Capture the cell that displays the provided text and extract its [x, y] central coordinate. 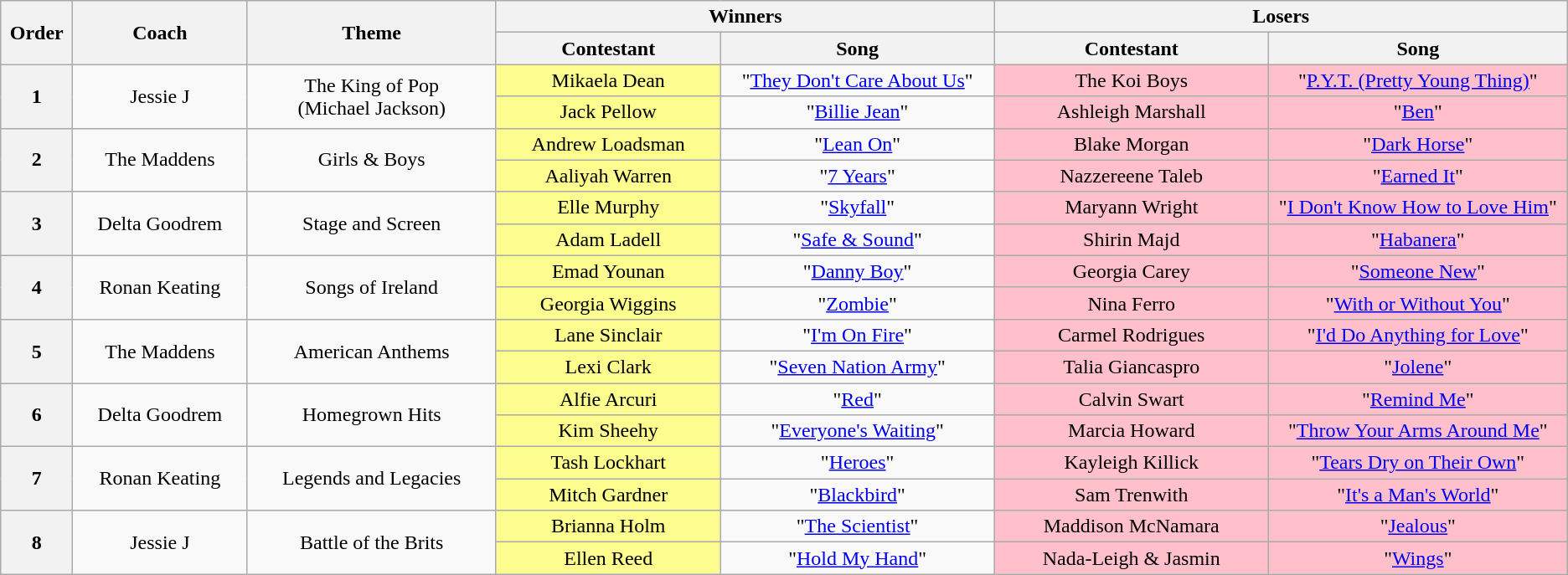
"Billie Jean" [858, 112]
Ashleigh Marshall [1131, 112]
Girls & Boys [372, 160]
"Heroes" [858, 463]
Adam Ladell [608, 239]
Legends and Legacies [372, 479]
"Tears Dry on Their Own" [1417, 463]
"Wings" [1417, 558]
Maddison McNamara [1131, 526]
Shirin Majd [1131, 239]
Elle Murphy [608, 208]
Losers [1281, 17]
7 [37, 479]
"The Scientist" [858, 526]
"Earned It" [1417, 176]
The King of Pop (Michael Jackson) [372, 96]
Winners [745, 17]
"With or Without You" [1417, 303]
"Jealous" [1417, 526]
Stage and Screen [372, 223]
Jack Pellow [608, 112]
"Ben" [1417, 112]
"Jolene" [1417, 367]
Theme [372, 33]
Talia Giancaspro [1131, 367]
Georgia Carey [1131, 271]
"7 Years" [858, 176]
"Someone New" [1417, 271]
3 [37, 223]
Aaliyah Warren [608, 176]
Nada-Leigh & Jasmin [1131, 558]
Sam Trenwith [1131, 495]
Nina Ferro [1131, 303]
Lexi Clark [608, 367]
Kayleigh Killick [1131, 463]
"Hold My Hand" [858, 558]
Brianna Holm [608, 526]
Order [37, 33]
Tash Lockhart [608, 463]
Carmel Rodrigues [1131, 335]
"It's a Man's World" [1417, 495]
"I'm On Fire" [858, 335]
Georgia Wiggins [608, 303]
"Remind Me" [1417, 399]
Emad Younan [608, 271]
Calvin Swart [1131, 399]
4 [37, 287]
The Koi Boys [1131, 80]
"Safe & Sound" [858, 239]
"Seven Nation Army" [858, 367]
6 [37, 415]
"Dark Horse" [1417, 144]
Blake Morgan [1131, 144]
"I Don't Know How to Love Him" [1417, 208]
"Danny Boy" [858, 271]
"They Don't Care About Us" [858, 80]
Lane Sinclair [608, 335]
Coach [160, 33]
8 [37, 542]
"P.Y.T. (Pretty Young Thing)" [1417, 80]
Nazzereene Taleb [1131, 176]
"Red" [858, 399]
5 [37, 351]
Mikaela Dean [608, 80]
Homegrown Hits [372, 415]
"Lean On" [858, 144]
"I'd Do Anything for Love" [1417, 335]
"Blackbird" [858, 495]
Andrew Loadsman [608, 144]
"Throw Your Arms Around Me" [1417, 431]
Mitch Gardner [608, 495]
"Everyone's Waiting" [858, 431]
Kim Sheehy [608, 431]
Battle of the Brits [372, 542]
Maryann Wright [1131, 208]
"Skyfall" [858, 208]
American Anthems [372, 351]
Ellen Reed [608, 558]
Marcia Howard [1131, 431]
1 [37, 96]
Songs of Ireland [372, 287]
2 [37, 160]
"Habanera" [1417, 239]
"Zombie" [858, 303]
Alfie Arcuri [608, 399]
